Provide the [X, Y] coordinate of the cell's center where the given text is located.  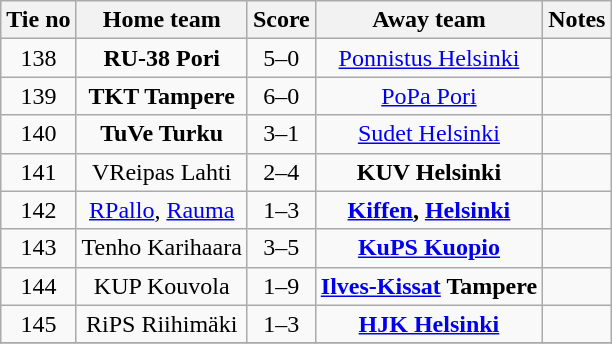
RPallo, Rauma [162, 210]
6–0 [281, 96]
141 [38, 172]
139 [38, 96]
138 [38, 58]
PoPa Pori [428, 96]
KUP Kouvola [162, 286]
Ponnistus Helsinki [428, 58]
1–9 [281, 286]
3–5 [281, 248]
Tie no [38, 20]
Away team [428, 20]
Home team [162, 20]
Ilves-Kissat Tampere [428, 286]
VReipas Lahti [162, 172]
Notes [577, 20]
145 [38, 324]
HJK Helsinki [428, 324]
143 [38, 248]
Sudet Helsinki [428, 134]
2–4 [281, 172]
3–1 [281, 134]
TKT Tampere [162, 96]
KuPS Kuopio [428, 248]
KUV Helsinki [428, 172]
140 [38, 134]
144 [38, 286]
142 [38, 210]
Kiffen, Helsinki [428, 210]
Score [281, 20]
RiPS Riihimäki [162, 324]
RU-38 Pori [162, 58]
5–0 [281, 58]
Tenho Karihaara [162, 248]
TuVe Turku [162, 134]
